Locate the cell with the specified text and output its [x, y] center coordinate. 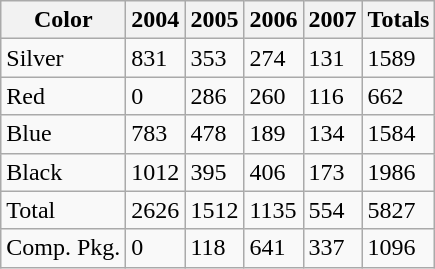
118 [214, 248]
2006 [274, 20]
1096 [398, 248]
662 [398, 96]
831 [156, 58]
173 [332, 172]
1012 [156, 172]
2004 [156, 20]
Red [64, 96]
1584 [398, 134]
554 [332, 210]
2007 [332, 20]
286 [214, 96]
353 [214, 58]
406 [274, 172]
274 [274, 58]
2626 [156, 210]
1589 [398, 58]
1512 [214, 210]
131 [332, 58]
116 [332, 96]
5827 [398, 210]
Color [64, 20]
395 [214, 172]
260 [274, 96]
Blue [64, 134]
Black [64, 172]
134 [332, 134]
641 [274, 248]
1135 [274, 210]
2005 [214, 20]
Comp. Pkg. [64, 248]
783 [156, 134]
478 [214, 134]
1986 [398, 172]
189 [274, 134]
Totals [398, 20]
337 [332, 248]
Silver [64, 58]
Total [64, 210]
